Find where the given text appears and provide that cell's center as (X, Y) coordinate. 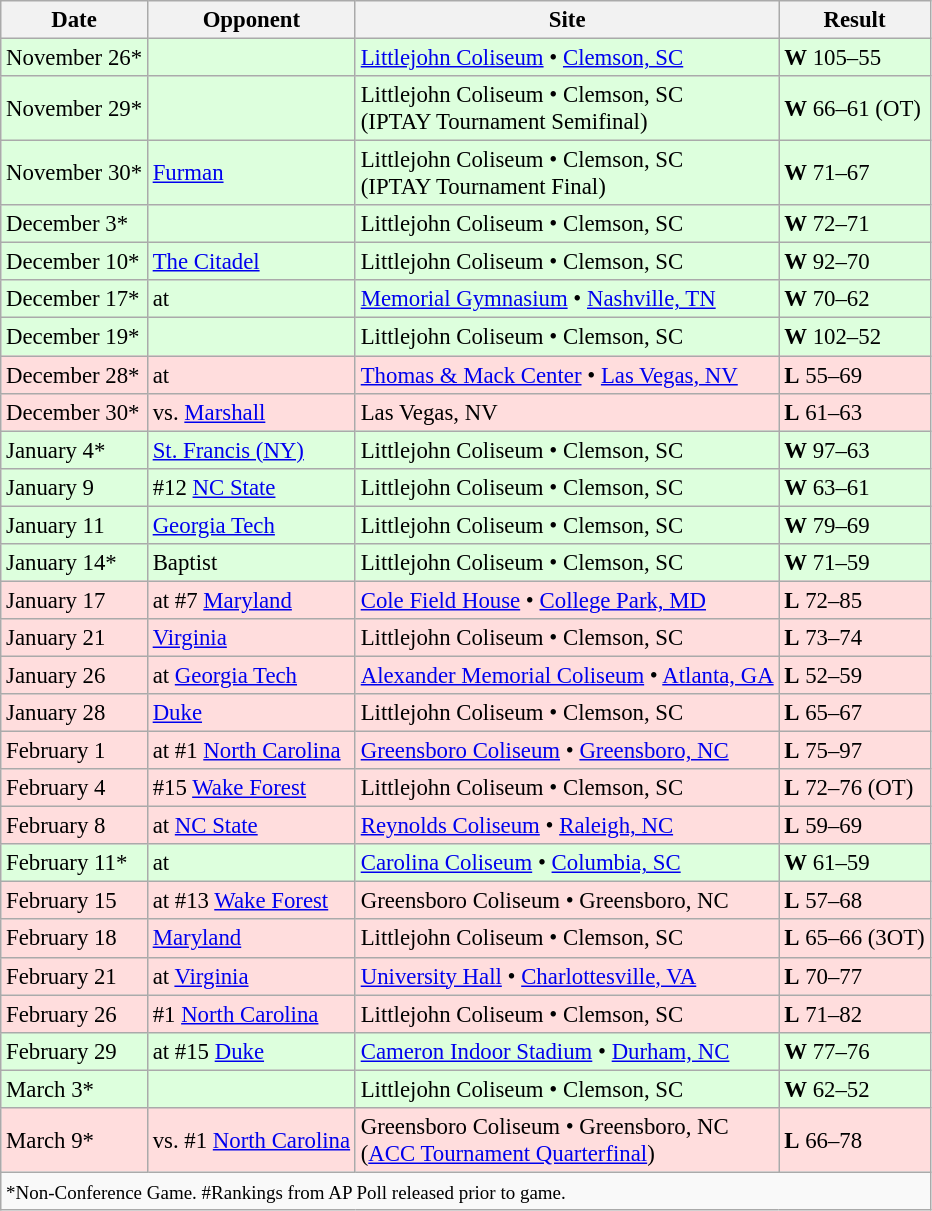
Site (567, 20)
February 15 (74, 901)
L 66–78 (854, 1140)
Opponent (251, 20)
February 26 (74, 1014)
at #13 Wake Forest (251, 901)
March 9* (74, 1140)
Thomas & Mack Center • Las Vegas, NV (567, 375)
February 8 (74, 826)
L 65–67 (854, 713)
February 18 (74, 939)
December 10* (74, 262)
December 17* (74, 299)
Georgia Tech (251, 525)
March 3* (74, 1089)
W 70–62 (854, 299)
at NC State (251, 826)
November 26* (74, 58)
January 26 (74, 675)
L 52–59 (854, 675)
*Non-Conference Game. #Rankings from AP Poll released prior to game. (466, 1191)
W 61–59 (854, 863)
L 72–85 (854, 600)
at #1 North Carolina (251, 751)
Date (74, 20)
#12 NC State (251, 487)
January 28 (74, 713)
January 14* (74, 563)
December 19* (74, 337)
January 11 (74, 525)
L 55–69 (854, 375)
vs. Marshall (251, 412)
December 30* (74, 412)
Memorial Gymnasium • Nashville, TN (567, 299)
Las Vegas, NV (567, 412)
W 92–70 (854, 262)
Maryland (251, 939)
L 65–66 (3OT) (854, 939)
W 63–61 (854, 487)
November 30* (74, 174)
The Citadel (251, 262)
Furman (251, 174)
January 21 (74, 638)
#15 Wake Forest (251, 788)
St. Francis (NY) (251, 450)
vs. #1 North Carolina (251, 1140)
February 29 (74, 1051)
January 17 (74, 600)
L 73–74 (854, 638)
Reynolds Coliseum • Raleigh, NC (567, 826)
L 75–97 (854, 751)
L 70–77 (854, 976)
W 72–71 (854, 224)
W 71–67 (854, 174)
W 105–55 (854, 58)
at Georgia Tech (251, 675)
February 4 (74, 788)
L 71–82 (854, 1014)
November 29* (74, 108)
February 1 (74, 751)
at #15 Duke (251, 1051)
L 61–63 (854, 412)
February 21 (74, 976)
W 71–59 (854, 563)
University Hall • Charlottesville, VA (567, 976)
W 66–61 (OT) (854, 108)
#1 North Carolina (251, 1014)
L 59–69 (854, 826)
January 4* (74, 450)
at #7 Maryland (251, 600)
L 72–76 (OT) (854, 788)
at Virginia (251, 976)
Carolina Coliseum • Columbia, SC (567, 863)
Alexander Memorial Coliseum • Atlanta, GA (567, 675)
W 79–69 (854, 525)
W 62–52 (854, 1089)
February 11* (74, 863)
Baptist (251, 563)
Cole Field House • College Park, MD (567, 600)
W 97–63 (854, 450)
Littlejohn Coliseum • Clemson, SC(IPTAY Tournament Final) (567, 174)
Duke (251, 713)
December 28* (74, 375)
Greensboro Coliseum • Greensboro, NC(ACC Tournament Quarterfinal) (567, 1140)
W 102–52 (854, 337)
January 9 (74, 487)
W 77–76 (854, 1051)
Cameron Indoor Stadium • Durham, NC (567, 1051)
Virginia (251, 638)
December 3* (74, 224)
L 57–68 (854, 901)
Result (854, 20)
Littlejohn Coliseum • Clemson, SC(IPTAY Tournament Semifinal) (567, 108)
